Scan for the cell matching the given text and deliver its [X, Y] coordinate at center. 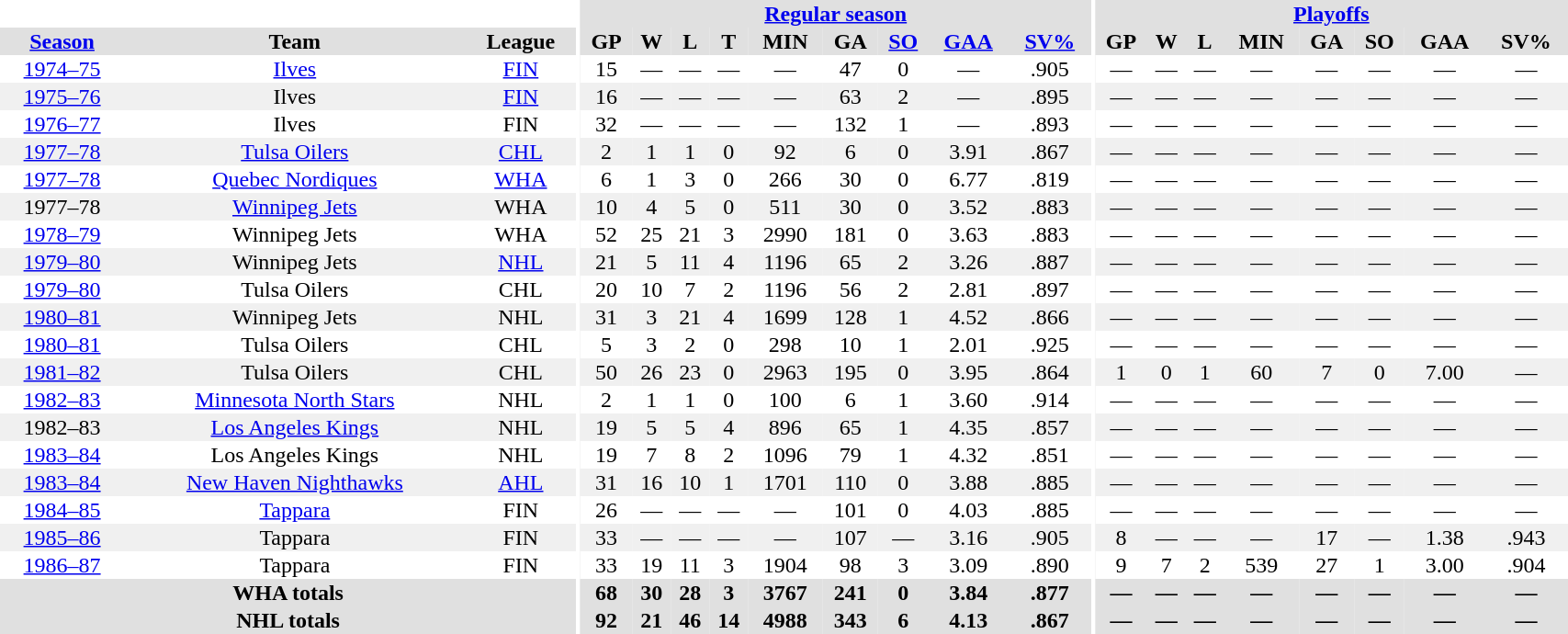
AHL [522, 482]
47 [851, 69]
Regular season [836, 14]
539 [1262, 565]
.904 [1526, 565]
T [728, 41]
.887 [1050, 262]
14 [728, 620]
25 [651, 234]
896 [784, 427]
3.09 [968, 565]
4.52 [968, 317]
.866 [1050, 317]
WHA totals [288, 593]
60 [1262, 372]
.893 [1050, 124]
46 [690, 620]
1701 [784, 482]
68 [606, 593]
6.77 [968, 179]
511 [784, 207]
3.88 [968, 482]
27 [1326, 565]
3.26 [968, 262]
.895 [1050, 96]
4.13 [968, 620]
1976–77 [62, 124]
2.01 [968, 345]
110 [851, 482]
7.00 [1445, 372]
1981–82 [62, 372]
4988 [784, 620]
4.03 [968, 510]
241 [851, 593]
128 [851, 317]
Quebec Nordiques [294, 179]
1.38 [1445, 538]
266 [784, 179]
3.63 [968, 234]
Team [294, 41]
56 [851, 289]
2.81 [968, 289]
3.60 [968, 400]
52 [606, 234]
343 [851, 620]
1975–76 [62, 96]
4.35 [968, 427]
3.95 [968, 372]
3.16 [968, 538]
Season [62, 41]
17 [1326, 538]
50 [606, 372]
100 [784, 400]
107 [851, 538]
.864 [1050, 372]
.914 [1050, 400]
98 [851, 565]
101 [851, 510]
1096 [784, 455]
1699 [784, 317]
Playoffs [1331, 14]
1984–85 [62, 510]
.943 [1526, 538]
NHL totals [288, 620]
3.91 [968, 152]
3767 [784, 593]
63 [851, 96]
298 [784, 345]
.857 [1050, 427]
3.84 [968, 593]
.877 [1050, 593]
2963 [784, 372]
League [522, 41]
1904 [784, 565]
.925 [1050, 345]
28 [690, 593]
3.00 [1445, 565]
20 [606, 289]
4.32 [968, 455]
9 [1121, 565]
.897 [1050, 289]
3.52 [968, 207]
1978–79 [62, 234]
23 [690, 372]
2990 [784, 234]
132 [851, 124]
1974–75 [62, 69]
32 [606, 124]
79 [851, 455]
New Haven Nighthawks [294, 482]
1986–87 [62, 565]
Minnesota North Stars [294, 400]
.819 [1050, 179]
195 [851, 372]
15 [606, 69]
.890 [1050, 565]
1985–86 [62, 538]
181 [851, 234]
.851 [1050, 455]
